Search for the cell housing the specified text and yield its [X, Y] center coordinate. 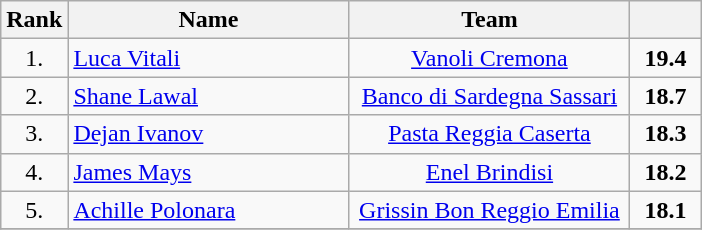
18.2 [666, 172]
5. [34, 210]
Enel Brindisi [490, 172]
Dejan Ivanov [208, 134]
18.3 [666, 134]
Achille Polonara [208, 210]
Grissin Bon Reggio Emilia [490, 210]
3. [34, 134]
19.4 [666, 58]
Banco di Sardegna Sassari [490, 96]
Rank [34, 20]
James Mays [208, 172]
Name [208, 20]
Pasta Reggia Caserta [490, 134]
18.7 [666, 96]
Shane Lawal [208, 96]
Team [490, 20]
Vanoli Cremona [490, 58]
18.1 [666, 210]
Luca Vitali [208, 58]
1. [34, 58]
4. [34, 172]
2. [34, 96]
